Capture the cell that displays the provided text and extract its [x, y] central coordinate. 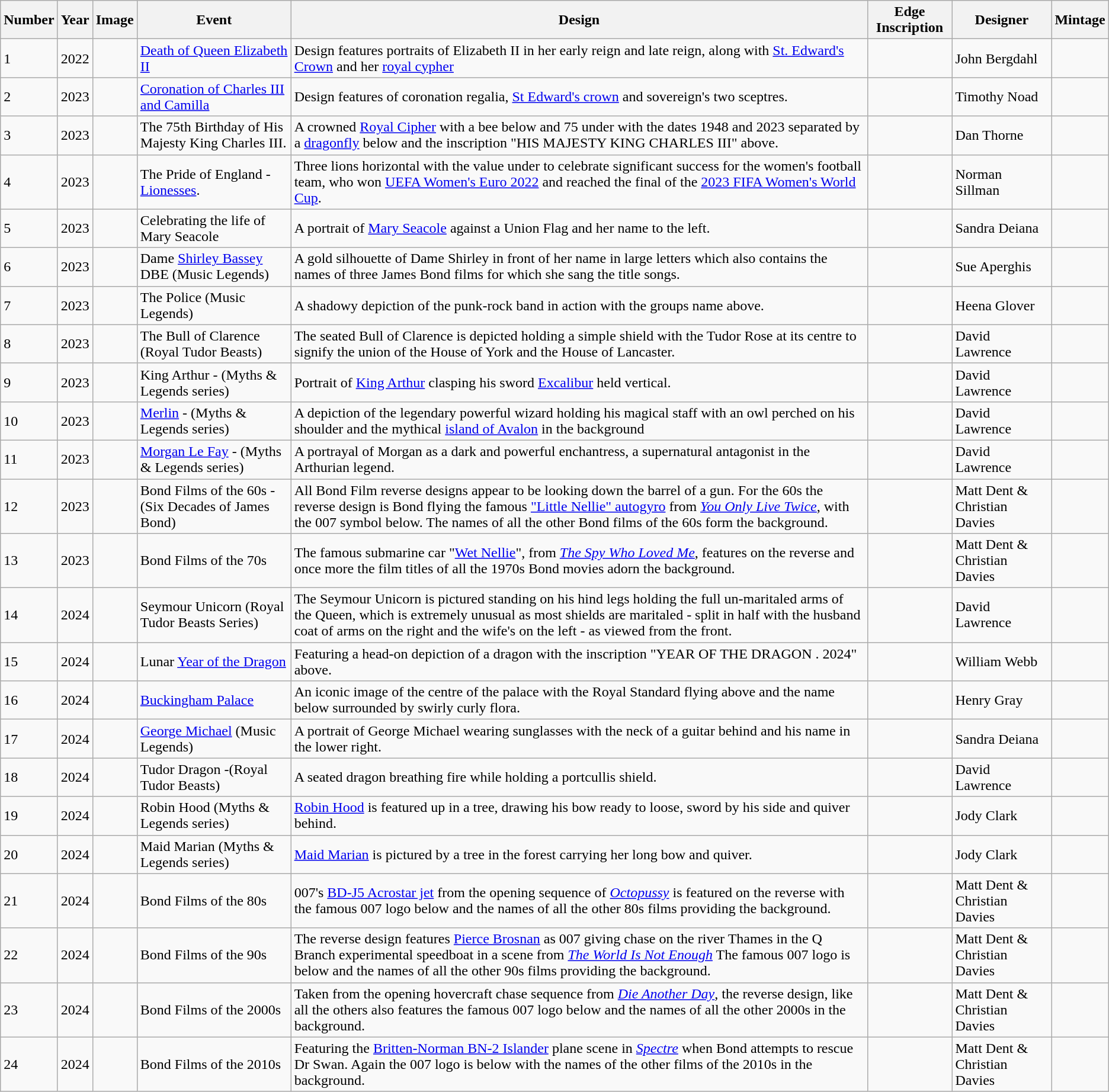
The Bull of Clarence (Royal Tudor Beasts) [214, 343]
A shadowy depiction of the punk-rock band in action with the groups name above. [579, 306]
A portrayal of Morgan as a dark and powerful enchantress, a supernatural antagonist in the Arthurian legend. [579, 460]
William Webb [1002, 662]
Death of Queen Elizabeth II [214, 58]
Bond Films of the 80s [214, 901]
13 [29, 561]
2022 [75, 58]
19 [29, 816]
Bond Films of the 90s [214, 955]
Merlin - (Myths & Legends series) [214, 420]
22 [29, 955]
Design features of coronation regalia, St Edward's crown and sovereign's two sceptres. [579, 97]
11 [29, 460]
21 [29, 901]
Robin Hood (Myths & Legends series) [214, 816]
Norman Sillman [1002, 182]
15 [29, 662]
23 [29, 1010]
9 [29, 383]
Number [29, 20]
Buckingham Palace [214, 700]
Seymour Unicorn (Royal Tudor Beasts Series) [214, 615]
7 [29, 306]
Edge Inscription [910, 20]
A portrait of George Michael wearing sunglasses with the neck of a guitar behind and his name in the lower right. [579, 739]
Dan Thorne [1002, 135]
Portrait of King Arthur clasping his sword Excalibur held vertical. [579, 383]
Mintage [1080, 20]
John Bergdahl [1002, 58]
Coronation of Charles III and Camilla [214, 97]
Bond Films of the 60s - (Six Decades of James Bond) [214, 506]
3 [29, 135]
4 [29, 182]
20 [29, 854]
The Police (Music Legends) [214, 306]
Maid Marian (Myths & Legends series) [214, 854]
An iconic image of the centre of the palace with the Royal Standard flying above and the name below surrounded by swirly curly flora. [579, 700]
Maid Marian is pictured by a tree in the forest carrying her long bow and quiver. [579, 854]
Celebrating the life of Mary Seacole [214, 229]
King Arthur - (Myths & Legends series) [214, 383]
10 [29, 420]
1 [29, 58]
Dame Shirley Bassey DBE (Music Legends) [214, 266]
Morgan Le Fay - (Myths & Legends series) [214, 460]
17 [29, 739]
24 [29, 1064]
Featuring a head-on depiction of a dragon with the inscription "YEAR OF THE DRAGON . 2024" above. [579, 662]
Design features portraits of Elizabeth II in her early reign and late reign, along with St. Edward's Crown and her royal cypher [579, 58]
Bond Films of the 70s [214, 561]
14 [29, 615]
Tudor Dragon -(Royal Tudor Beasts) [214, 777]
18 [29, 777]
6 [29, 266]
Designer [1002, 20]
Henry Gray [1002, 700]
A portrait of Mary Seacole against a Union Flag and her name to the left. [579, 229]
Robin Hood is featured up in a tree, drawing his bow ready to loose, sword by his side and quiver behind. [579, 816]
Bond Films of the 2010s [214, 1064]
Timothy Noad [1002, 97]
Sue Aperghis [1002, 266]
Image [115, 20]
16 [29, 700]
Year [75, 20]
The Pride of England - Lionesses. [214, 182]
Bond Films of the 2000s [214, 1010]
The 75th Birthday of His Majesty King Charles III. [214, 135]
A seated dragon breathing fire while holding a portcullis shield. [579, 777]
Design [579, 20]
2 [29, 97]
5 [29, 229]
George Michael (Music Legends) [214, 739]
Event [214, 20]
12 [29, 506]
Lunar Year of the Dragon [214, 662]
8 [29, 343]
Heena Glover [1002, 306]
